Capture the cell that displays the provided text and extract its (X, Y) central coordinate. 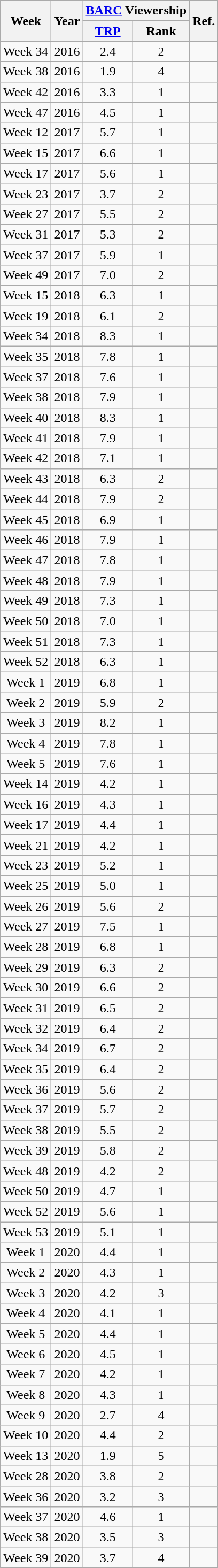
5.2 (108, 865)
Week 12 (26, 133)
5 (161, 1456)
Year (67, 21)
5.3 (108, 234)
6.5 (108, 1008)
3.3 (108, 92)
Week 29 (26, 967)
Week 25 (26, 886)
6.9 (108, 519)
4.1 (108, 1313)
Week 53 (26, 1232)
TRP (108, 31)
Week 43 (26, 479)
Week 21 (26, 845)
Week (26, 21)
Week 51 (26, 642)
4.7 (108, 1191)
5.1 (108, 1232)
Week 44 (26, 499)
Week 19 (26, 316)
Week 16 (26, 804)
4.6 (108, 1517)
2.4 (108, 51)
3.8 (108, 1476)
Week 45 (26, 519)
6.7 (108, 1049)
3.2 (108, 1496)
5.8 (108, 1150)
Week 10 (26, 1435)
Week 40 (26, 418)
2.7 (108, 1415)
Week 9 (26, 1415)
Rank (161, 31)
6.1 (108, 316)
Week 46 (26, 540)
8.2 (108, 723)
Week 14 (26, 784)
Week 30 (26, 988)
7.1 (108, 458)
Week 8 (26, 1395)
Week 26 (26, 906)
Ref. (204, 21)
Week 7 (26, 1374)
BARC Viewership (136, 11)
3.5 (108, 1537)
Week 32 (26, 1028)
5.0 (108, 886)
Week 41 (26, 438)
7.5 (108, 927)
Week 6 (26, 1354)
Week 13 (26, 1456)
